Scan for the cell matching the given text and deliver its [x, y] coordinate at center. 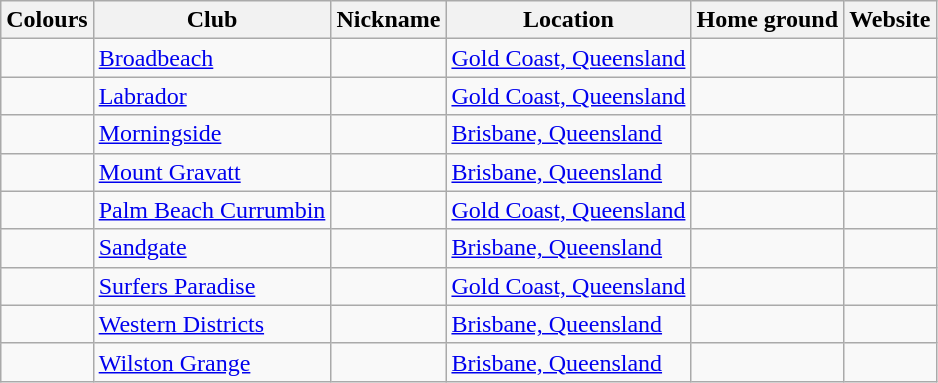
Website [890, 20]
Sandgate [212, 248]
Broadbeach [212, 58]
Location [568, 20]
Palm Beach Currumbin [212, 210]
Club [212, 20]
Western Districts [212, 324]
Morningside [212, 134]
Mount Gravatt [212, 172]
Labrador [212, 96]
Home ground [768, 20]
Surfers Paradise [212, 286]
Nickname [388, 20]
Colours [47, 20]
Wilston Grange [212, 362]
